From the cell containing the given text, extract its center point as [x, y] coordinate. 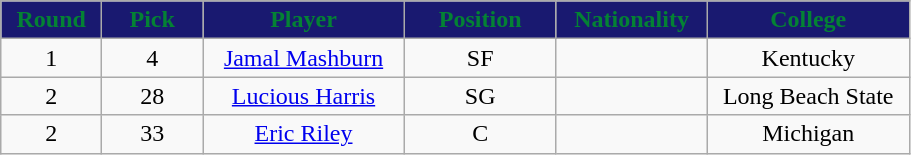
Pick [152, 20]
Eric Riley [304, 134]
SF [480, 58]
Player [304, 20]
Nationality [632, 20]
Position [480, 20]
Michigan [808, 134]
Long Beach State [808, 96]
Lucious Harris [304, 96]
33 [152, 134]
4 [152, 58]
Round [52, 20]
C [480, 134]
Jamal Mashburn [304, 58]
1 [52, 58]
SG [480, 96]
28 [152, 96]
Kentucky [808, 58]
College [808, 20]
